For the text-containing cell, return its midpoint in [X, Y] coordinate format. 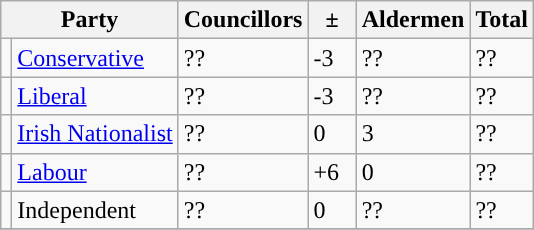
Aldermen [413, 20]
3 [413, 134]
Total [502, 20]
Independent [95, 210]
+6 [332, 172]
Labour [95, 172]
Party [90, 20]
Councillors [243, 20]
Liberal [95, 96]
Irish Nationalist [95, 134]
± [332, 20]
Conservative [95, 58]
